From the cell containing the given text, extract its center point as (x, y) coordinate. 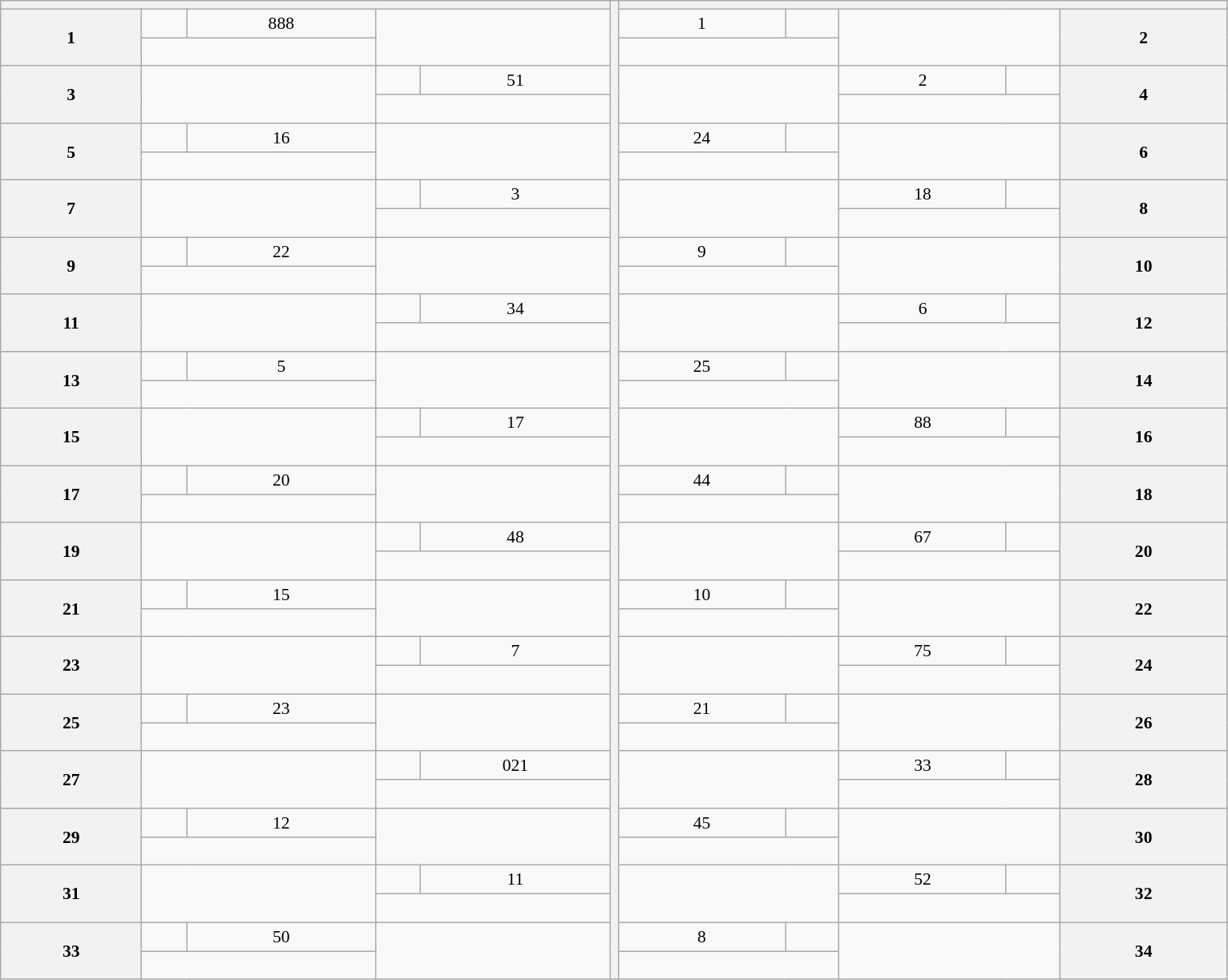
44 (702, 480)
021 (515, 766)
27 (71, 780)
4 (1143, 95)
28 (1143, 780)
29 (71, 837)
32 (1143, 894)
75 (923, 651)
52 (923, 880)
888 (281, 23)
88 (923, 423)
50 (281, 937)
67 (923, 538)
48 (515, 538)
51 (515, 81)
19 (71, 551)
31 (71, 894)
14 (1143, 380)
45 (702, 823)
13 (71, 380)
26 (1143, 723)
30 (1143, 837)
